Provide the (x, y) coordinate of the cell's center where the given text is located.  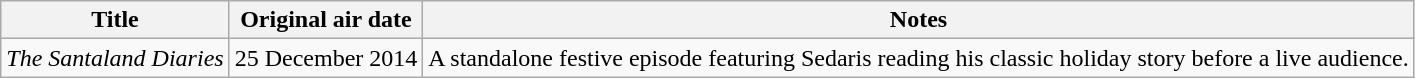
25 December 2014 (326, 58)
Original air date (326, 20)
The Santaland Diaries (115, 58)
Title (115, 20)
Notes (918, 20)
A standalone festive episode featuring Sedaris reading his classic holiday story before a live audience. (918, 58)
